Extract the (X, Y) coordinate from the center of the cell holding the provided text.  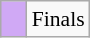
Finals (58, 19)
